Extract the (X, Y) coordinate from the center of the cell holding the provided text.  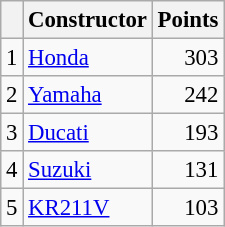
Suzuki (88, 170)
242 (188, 95)
Points (188, 20)
3 (12, 133)
Yamaha (88, 95)
Constructor (88, 20)
Ducati (88, 133)
2 (12, 95)
303 (188, 58)
5 (12, 208)
193 (188, 133)
KR211V (88, 208)
Honda (88, 58)
1 (12, 58)
103 (188, 208)
131 (188, 170)
4 (12, 170)
